Capture the cell that displays the provided text and extract its [X, Y] central coordinate. 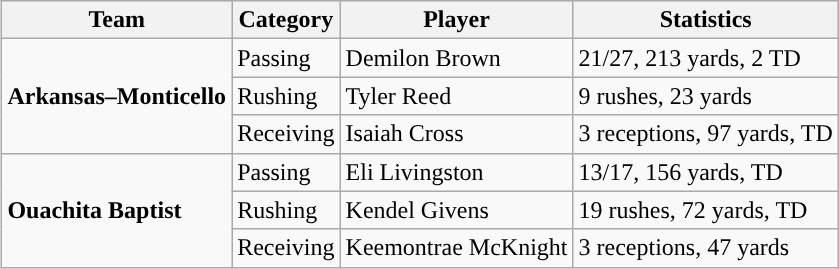
Keemontrae McKnight [456, 248]
Arkansas–Monticello [117, 96]
Eli Livingston [456, 172]
3 receptions, 47 yards [706, 248]
Kendel Givens [456, 210]
Category [286, 20]
13/17, 156 yards, TD [706, 172]
3 receptions, 97 yards, TD [706, 134]
Player [456, 20]
Ouachita Baptist [117, 210]
Team [117, 20]
Demilon Brown [456, 58]
21/27, 213 yards, 2 TD [706, 58]
19 rushes, 72 yards, TD [706, 210]
Tyler Reed [456, 96]
9 rushes, 23 yards [706, 96]
Isaiah Cross [456, 134]
Statistics [706, 20]
